Detect which cell encompasses the target text, then output its (X, Y) center coordinate. 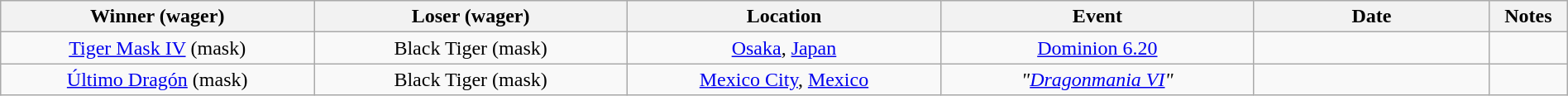
"Dragonmania VI" (1097, 79)
Mexico City, Mexico (784, 79)
Tiger Mask IV (mask) (157, 48)
Location (784, 17)
Osaka, Japan (784, 48)
Date (1371, 17)
Último Dragón (mask) (157, 79)
Dominion 6.20 (1097, 48)
Winner (wager) (157, 17)
Notes (1528, 17)
Loser (wager) (471, 17)
Event (1097, 17)
